Return the (X, Y) coordinate for the center point of the cell that contains the specified text.  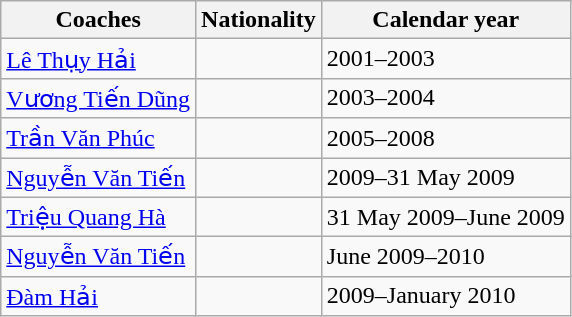
Calendar year (446, 20)
2005–2008 (446, 138)
2003–2004 (446, 98)
June 2009–2010 (446, 257)
Vương Tiến Dũng (98, 98)
Trần Văn Phúc (98, 138)
Triệu Quang Hà (98, 217)
Coaches (98, 20)
2009–31 May 2009 (446, 178)
2001–2003 (446, 59)
31 May 2009–June 2009 (446, 217)
Nationality (259, 20)
Đàm Hải (98, 296)
Lê Thụy Hải (98, 59)
2009–January 2010 (446, 296)
